Extract the (x, y) coordinate from the center of the cell holding the provided text.  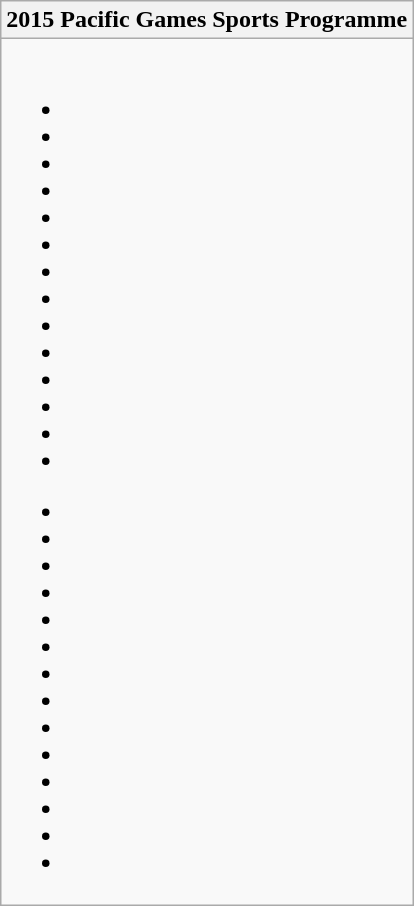
2015 Pacific Games Sports Programme (207, 20)
